Output the [x, y] coordinate of the center of the cell containing the given text.  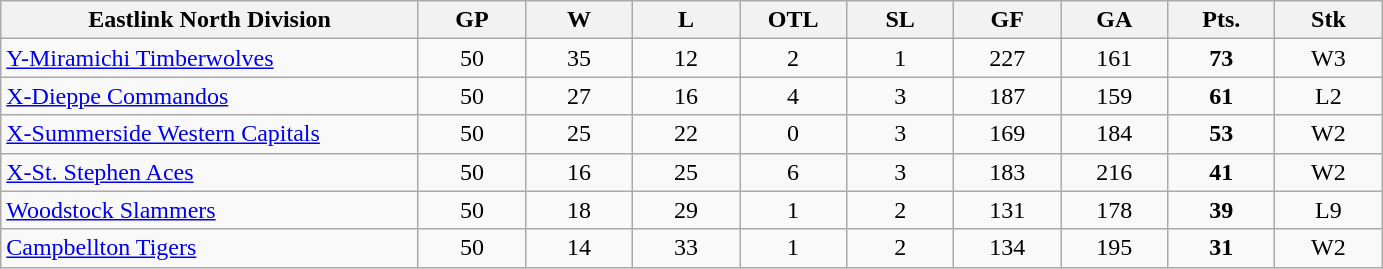
35 [578, 58]
22 [686, 134]
Pts. [1222, 20]
L [686, 20]
Stk [1328, 20]
OTL [794, 20]
6 [794, 172]
184 [1114, 134]
Eastlink North Division [210, 20]
W [578, 20]
183 [1008, 172]
W3 [1328, 58]
216 [1114, 172]
0 [794, 134]
195 [1114, 248]
4 [794, 96]
27 [578, 96]
L9 [1328, 210]
Y-Miramichi Timberwolves [210, 58]
73 [1222, 58]
SL [900, 20]
61 [1222, 96]
L2 [1328, 96]
178 [1114, 210]
33 [686, 248]
131 [1008, 210]
Campbellton Tigers [210, 248]
227 [1008, 58]
Woodstock Slammers [210, 210]
GF [1008, 20]
187 [1008, 96]
X-St. Stephen Aces [210, 172]
GA [1114, 20]
41 [1222, 172]
159 [1114, 96]
169 [1008, 134]
29 [686, 210]
39 [1222, 210]
X-Dieppe Commandos [210, 96]
12 [686, 58]
GP [472, 20]
161 [1114, 58]
31 [1222, 248]
134 [1008, 248]
53 [1222, 134]
14 [578, 248]
X-Summerside Western Capitals [210, 134]
18 [578, 210]
